Identify which cell holds the provided text, then report its (X, Y) central coordinate. 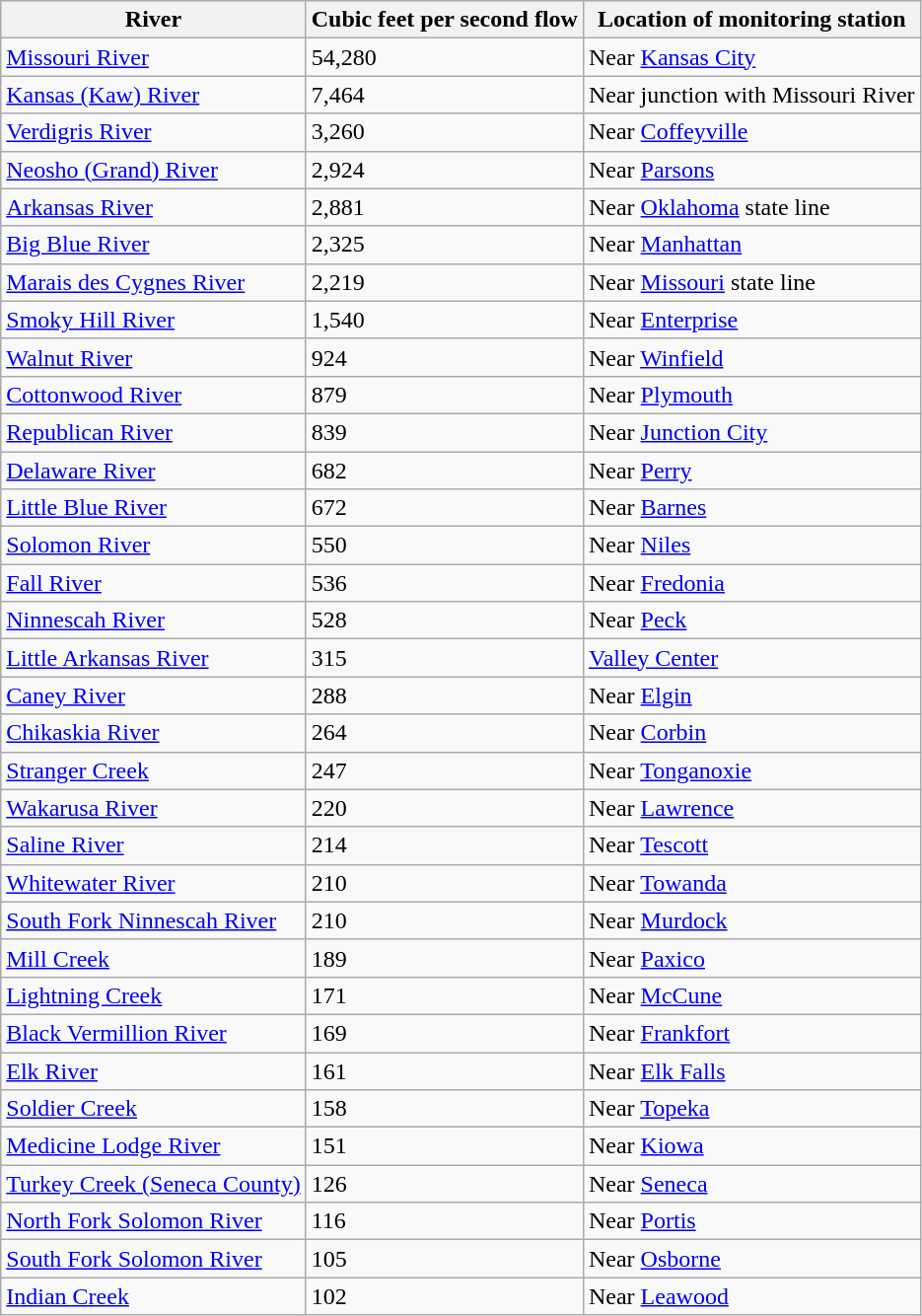
126 (444, 1184)
Near Kiowa (751, 1146)
Missouri River (154, 57)
288 (444, 695)
672 (444, 508)
Near Parsons (751, 170)
Near Enterprise (751, 320)
Verdigris River (154, 132)
Near Missouri state line (751, 282)
1,540 (444, 320)
161 (444, 1070)
Near Tescott (751, 845)
Lightning Creek (154, 995)
2,219 (444, 282)
Near Elk Falls (751, 1070)
Walnut River (154, 357)
158 (444, 1109)
Near Barnes (751, 508)
Near Corbin (751, 733)
2,881 (444, 207)
Near Topeka (751, 1109)
247 (444, 770)
Near Osborne (751, 1259)
Republican River (154, 432)
315 (444, 658)
Little Blue River (154, 508)
Valley Center (751, 658)
Near Peck (751, 621)
Mill Creek (154, 958)
Solomon River (154, 546)
Near Leawood (751, 1296)
Near Paxico (751, 958)
Little Arkansas River (154, 658)
879 (444, 395)
Stranger Creek (154, 770)
Marais des Cygnes River (154, 282)
Near Elgin (751, 695)
Near McCune (751, 995)
Caney River (154, 695)
Fall River (154, 583)
Near Tonganoxie (751, 770)
214 (444, 845)
189 (444, 958)
264 (444, 733)
Cottonwood River (154, 395)
Arkansas River (154, 207)
550 (444, 546)
Near Plymouth (751, 395)
Delaware River (154, 471)
102 (444, 1296)
River (154, 20)
Near Lawrence (751, 808)
Near Kansas City (751, 57)
South Fork Solomon River (154, 1259)
924 (444, 357)
Near Portis (751, 1221)
Near Fredonia (751, 583)
Black Vermillion River (154, 1033)
151 (444, 1146)
Saline River (154, 845)
Near Niles (751, 546)
Cubic feet per second flow (444, 20)
Near Perry (751, 471)
North Fork Solomon River (154, 1221)
Near Winfield (751, 357)
Near Junction City (751, 432)
Near Coffeyville (751, 132)
Smoky Hill River (154, 320)
536 (444, 583)
682 (444, 471)
Chikaskia River (154, 733)
South Fork Ninnescah River (154, 920)
2,924 (444, 170)
220 (444, 808)
Kansas (Kaw) River (154, 95)
Wakarusa River (154, 808)
Ninnescah River (154, 621)
54,280 (444, 57)
Soldier Creek (154, 1109)
169 (444, 1033)
Elk River (154, 1070)
2,325 (444, 245)
3,260 (444, 132)
7,464 (444, 95)
105 (444, 1259)
Medicine Lodge River (154, 1146)
Near Frankfort (751, 1033)
Whitewater River (154, 883)
116 (444, 1221)
Near Oklahoma state line (751, 207)
528 (444, 621)
Neosho (Grand) River (154, 170)
Big Blue River (154, 245)
839 (444, 432)
Near junction with Missouri River (751, 95)
Indian Creek (154, 1296)
Near Seneca (751, 1184)
Location of monitoring station (751, 20)
171 (444, 995)
Near Manhattan (751, 245)
Near Towanda (751, 883)
Turkey Creek (Seneca County) (154, 1184)
Near Murdock (751, 920)
